Pinpoint the cell where the given text exists, returning its [x, y] midpoint coordinate. 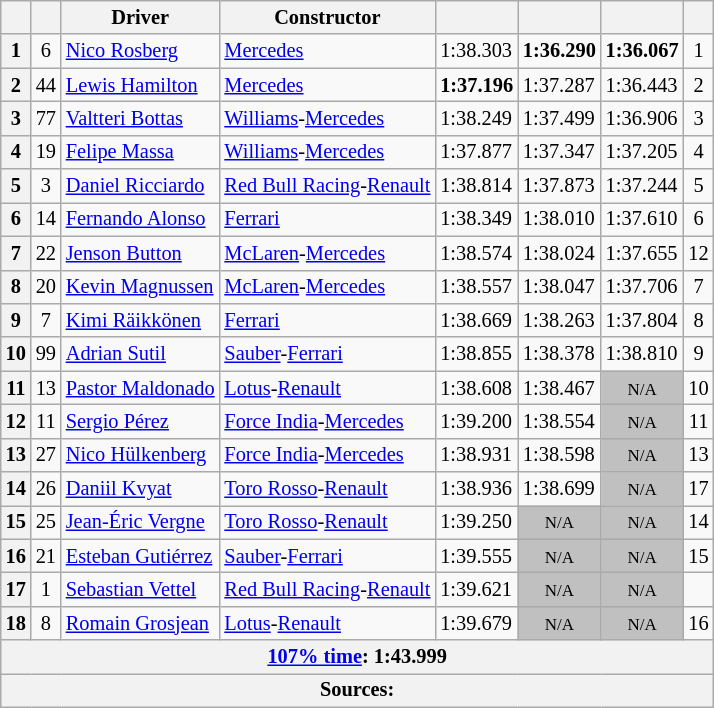
1:39.555 [476, 556]
18 [16, 623]
Daniil Kvyat [140, 489]
1:39.621 [476, 589]
1:36.067 [642, 51]
1:38.010 [560, 219]
1:38.047 [560, 287]
1:38.810 [642, 354]
1:38.598 [560, 455]
1:38.554 [560, 421]
Felipe Massa [140, 152]
1:38.855 [476, 354]
107% time: 1:43.999 [358, 657]
Jean-Éric Vergne [140, 522]
25 [46, 522]
1:38.814 [476, 186]
Sources: [358, 690]
1:38.608 [476, 388]
77 [46, 118]
1:37.877 [476, 152]
1:39.250 [476, 522]
Jenson Button [140, 253]
1:39.679 [476, 623]
1:37.610 [642, 219]
1:37.244 [642, 186]
Sebastian Vettel [140, 589]
1:36.906 [642, 118]
21 [46, 556]
Valtteri Bottas [140, 118]
Constructor [327, 17]
Kevin Magnussen [140, 287]
1:38.669 [476, 320]
99 [46, 354]
Driver [140, 17]
1:36.290 [560, 51]
Daniel Ricciardo [140, 186]
Lewis Hamilton [140, 85]
Fernando Alonso [140, 219]
1:38.574 [476, 253]
1:38.557 [476, 287]
1:38.936 [476, 489]
1:38.931 [476, 455]
27 [46, 455]
1:37.347 [560, 152]
1:37.196 [476, 85]
1:37.655 [642, 253]
1:38.249 [476, 118]
1:37.873 [560, 186]
1:38.024 [560, 253]
22 [46, 253]
1:38.263 [560, 320]
Nico Rosberg [140, 51]
44 [46, 85]
1:39.200 [476, 421]
1:36.443 [642, 85]
1:38.349 [476, 219]
1:38.303 [476, 51]
1:37.205 [642, 152]
1:38.467 [560, 388]
Pastor Maldonado [140, 388]
Sergio Pérez [140, 421]
1:37.706 [642, 287]
Kimi Räikkönen [140, 320]
1:37.804 [642, 320]
1:38.378 [560, 354]
1:37.287 [560, 85]
1:38.699 [560, 489]
26 [46, 489]
Romain Grosjean [140, 623]
Nico Hülkenberg [140, 455]
20 [46, 287]
1:37.499 [560, 118]
Adrian Sutil [140, 354]
19 [46, 152]
Esteban Gutiérrez [140, 556]
